Output the [X, Y] coordinate of the center of the cell containing the given text.  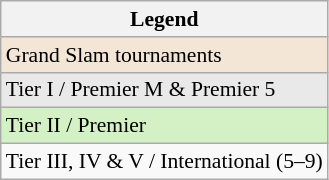
Tier I / Premier M & Premier 5 [164, 90]
Tier III, IV & V / International (5–9) [164, 162]
Legend [164, 19]
Grand Slam tournaments [164, 55]
Tier II / Premier [164, 126]
